Search for the cell housing the specified text and yield its (X, Y) center coordinate. 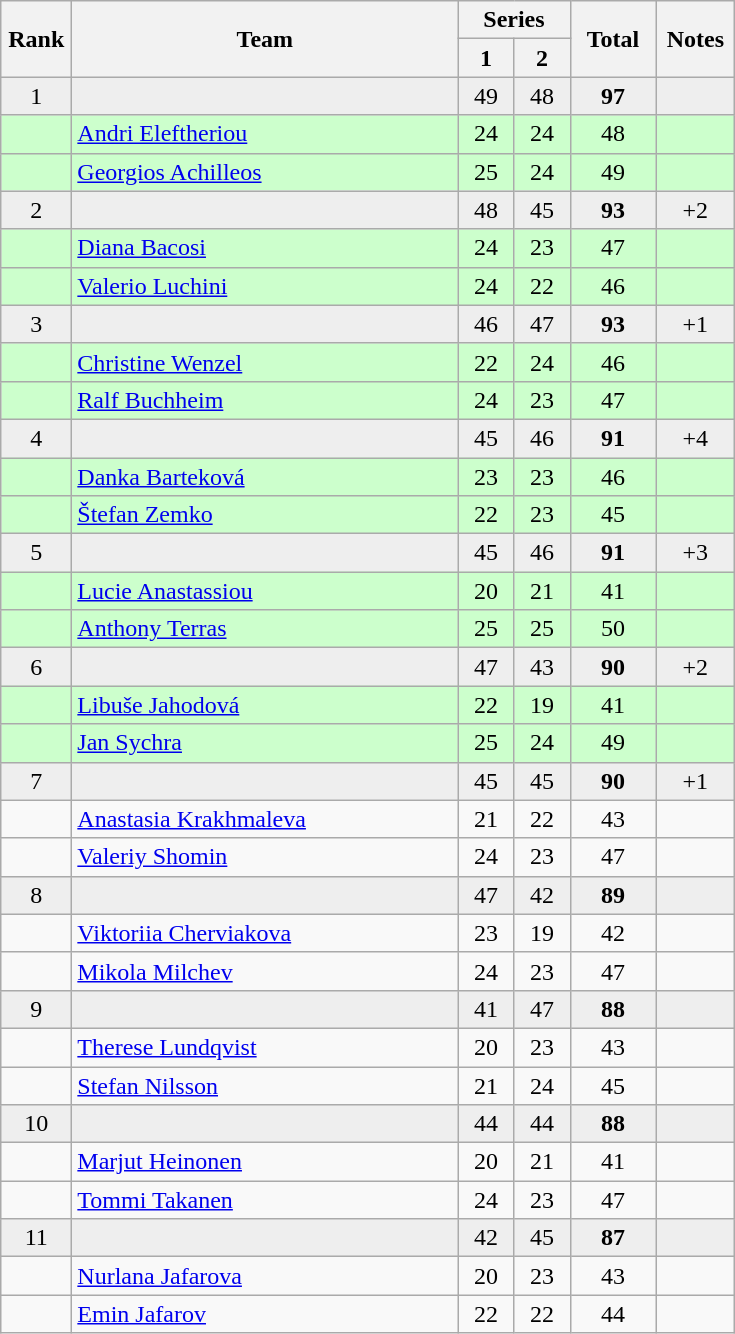
Lucie Anastassiou (265, 591)
8 (36, 895)
Emin Jafarov (265, 1314)
Christine Wenzel (265, 362)
Ralf Buchheim (265, 400)
89 (613, 895)
11 (36, 1238)
Notes (696, 39)
Valeriy Shomin (265, 857)
Štefan Zemko (265, 515)
Team (265, 39)
4 (36, 438)
Series (514, 20)
6 (36, 667)
+3 (696, 553)
Danka Barteková (265, 477)
Anthony Terras (265, 629)
Stefan Nilsson (265, 1085)
Diana Bacosi (265, 248)
Tommi Takanen (265, 1200)
Marjut Heinonen (265, 1162)
Therese Lundqvist (265, 1047)
Viktoriia Cherviakova (265, 933)
Mikola Milchev (265, 971)
Georgios Achilleos (265, 172)
3 (36, 324)
Valerio Luchini (265, 286)
50 (613, 629)
10 (36, 1124)
Total (613, 39)
Nurlana Jafarova (265, 1276)
Anastasia Krakhmaleva (265, 819)
Jan Sychra (265, 743)
7 (36, 781)
5 (36, 553)
Libuše Jahodová (265, 705)
97 (613, 96)
+4 (696, 438)
Rank (36, 39)
Andri Eleftheriou (265, 134)
9 (36, 1009)
87 (613, 1238)
